Return the (x, y) coordinate for the center point of the cell that contains the specified text.  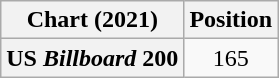
US Billboard 200 (92, 58)
Position (231, 20)
Chart (2021) (92, 20)
165 (231, 58)
